Capture the cell that displays the provided text and extract its [x, y] central coordinate. 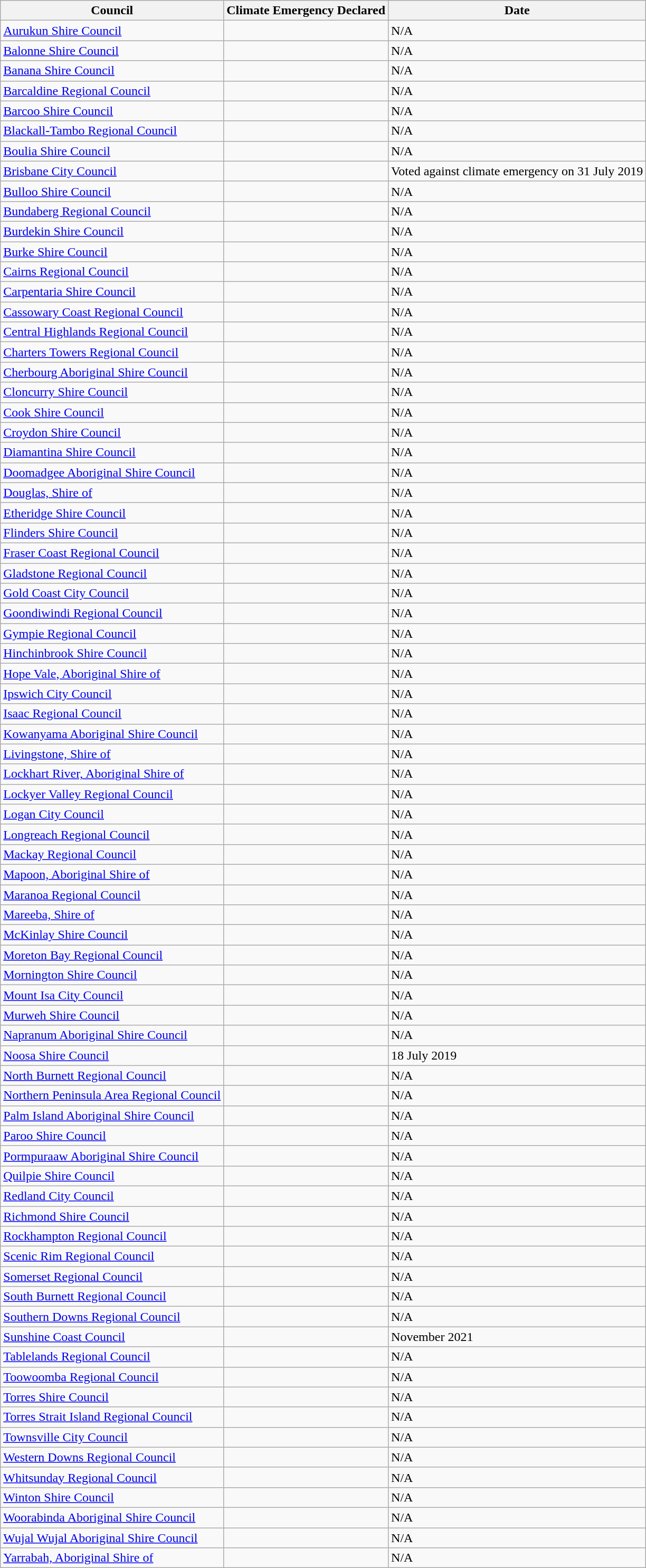
Moreton Bay Regional Council [112, 955]
Bulloo Shire Council [112, 191]
Cloncurry Shire Council [112, 392]
Banana Shire Council [112, 71]
Palm Island Aboriginal Shire Council [112, 1116]
Lockyer Valley Regional Council [112, 794]
Woorabinda Aboriginal Shire Council [112, 1517]
Burke Shire Council [112, 252]
Cairns Regional Council [112, 272]
South Burnett Regional Council [112, 1297]
Pormpuraaw Aboriginal Shire Council [112, 1156]
Central Highlands Regional Council [112, 332]
Napranum Aboriginal Shire Council [112, 1035]
Flinders Shire Council [112, 533]
Mareeba, Shire of [112, 915]
Sunshine Coast Council [112, 1337]
Etheridge Shire Council [112, 513]
Gladstone Regional Council [112, 573]
Ipswich City Council [112, 694]
Hinchinbrook Shire Council [112, 654]
Gold Coast City Council [112, 593]
Whitsunday Regional Council [112, 1477]
Barcoo Shire Council [112, 111]
Kowanyama Aboriginal Shire Council [112, 734]
Hope Vale, Aboriginal Shire of [112, 674]
Diamantina Shire Council [112, 452]
Cook Shire Council [112, 412]
Lockhart River, Aboriginal Shire of [112, 774]
North Burnett Regional Council [112, 1075]
Somerset Regional Council [112, 1277]
Quilpie Shire Council [112, 1176]
Doomadgee Aboriginal Shire Council [112, 473]
Fraser Coast Regional Council [112, 553]
Aurukun Shire Council [112, 31]
Toowoomba Regional Council [112, 1377]
Noosa Shire Council [112, 1055]
Maranoa Regional Council [112, 895]
Western Downs Regional Council [112, 1457]
Torres Strait Island Regional Council [112, 1417]
Northern Peninsula Area Regional Council [112, 1095]
Brisbane City Council [112, 171]
Gympie Regional Council [112, 634]
November 2021 [517, 1337]
Townsville City Council [112, 1437]
Southern Downs Regional Council [112, 1317]
Douglas, Shire of [112, 493]
Redland City Council [112, 1196]
Date [517, 11]
Isaac Regional Council [112, 714]
Richmond Shire Council [112, 1216]
Blackall-Tambo Regional Council [112, 131]
Scenic Rim Regional Council [112, 1257]
Rockhampton Regional Council [112, 1236]
Logan City Council [112, 814]
Bundaberg Regional Council [112, 211]
Mapoon, Aboriginal Shire of [112, 874]
Climate Emergency Declared [306, 11]
Council [112, 11]
Cherbourg Aboriginal Shire Council [112, 372]
Winton Shire Council [112, 1497]
Carpentaria Shire Council [112, 292]
Mackay Regional Council [112, 854]
Boulia Shire Council [112, 151]
Paroo Shire Council [112, 1136]
Torres Shire Council [112, 1397]
Longreach Regional Council [112, 834]
Goondiwindi Regional Council [112, 613]
Croydon Shire Council [112, 432]
Tablelands Regional Council [112, 1357]
Murweh Shire Council [112, 1015]
Voted against climate emergency on 31 July 2019 [517, 171]
Barcaldine Regional Council [112, 91]
18 July 2019 [517, 1055]
Cassowary Coast Regional Council [112, 312]
Wujal Wujal Aboriginal Shire Council [112, 1538]
McKinlay Shire Council [112, 935]
Yarrabah, Aboriginal Shire of [112, 1558]
Burdekin Shire Council [112, 231]
Mount Isa City Council [112, 995]
Charters Towers Regional Council [112, 352]
Mornington Shire Council [112, 975]
Balonne Shire Council [112, 51]
Livingstone, Shire of [112, 754]
